Locate the cell with the specified text and output its (X, Y) center coordinate. 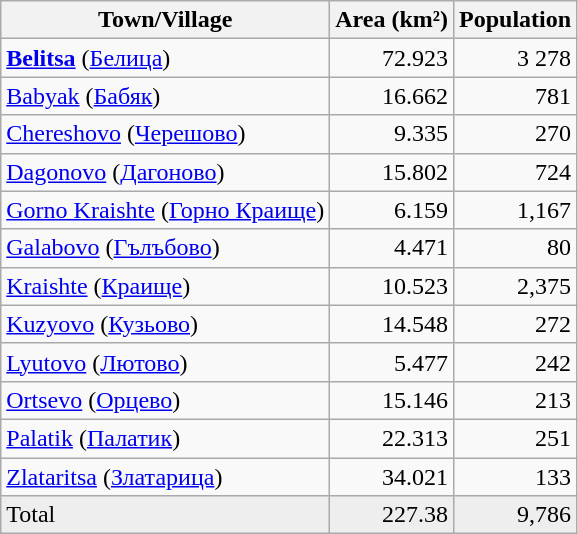
Lyutovo (Лютово) (166, 362)
9.335 (392, 134)
3 278 (514, 58)
Area (km²) (392, 20)
272 (514, 324)
9,786 (514, 515)
72.923 (392, 58)
Dagonovo (Дагоново) (166, 172)
133 (514, 477)
80 (514, 248)
Ortsevo (Орцево) (166, 400)
Babyak (Бабяк) (166, 96)
2,375 (514, 286)
4.471 (392, 248)
Gorno Kraishte (Горно Краище) (166, 210)
Kraishte (Краище) (166, 286)
15.802 (392, 172)
Galabovo (Гълъбово) (166, 248)
1,167 (514, 210)
Palatik (Палатик) (166, 438)
213 (514, 400)
251 (514, 438)
724 (514, 172)
Kuzyovo (Кузьово) (166, 324)
Population (514, 20)
10.523 (392, 286)
781 (514, 96)
Belitsa (Белица) (166, 58)
34.021 (392, 477)
Town/Village (166, 20)
22.313 (392, 438)
242 (514, 362)
Zlataritsa (Златарица) (166, 477)
16.662 (392, 96)
6.159 (392, 210)
227.38 (392, 515)
Chereshovo (Черешово) (166, 134)
5.477 (392, 362)
14.548 (392, 324)
270 (514, 134)
15.146 (392, 400)
Total (166, 515)
